From the cell containing the given text, extract its center point as (X, Y) coordinate. 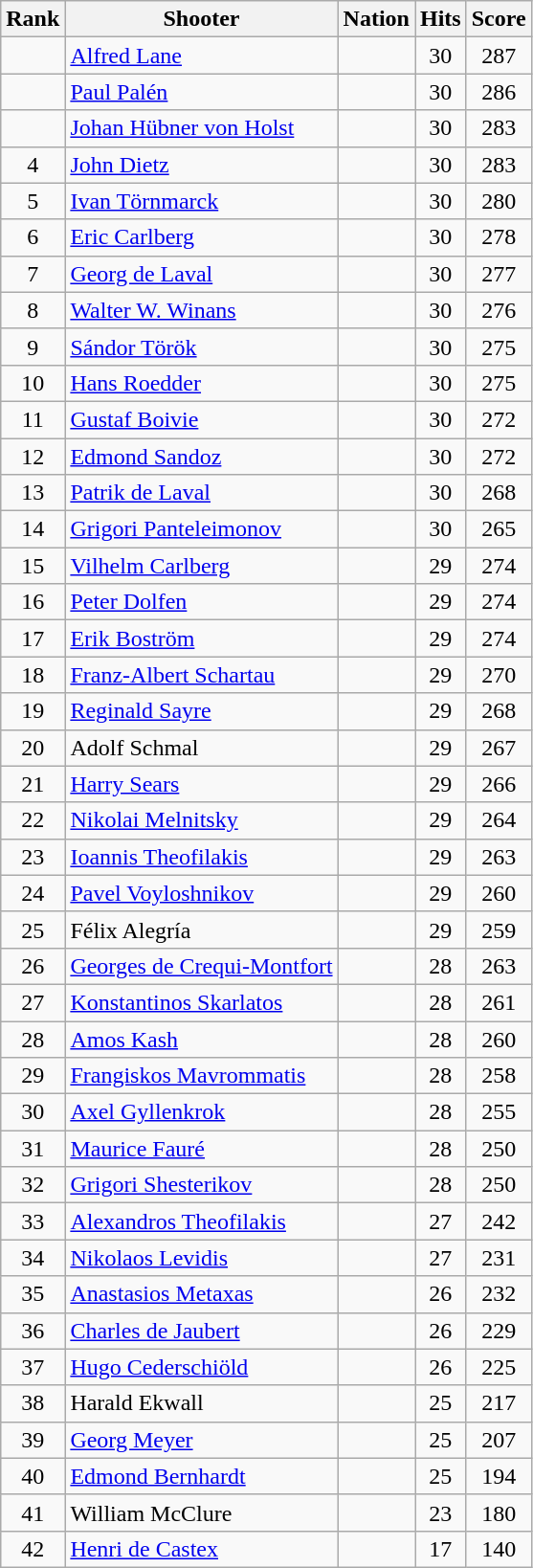
Johan Hübner von Holst (201, 128)
Georg de Laval (201, 274)
11 (33, 419)
40 (33, 1476)
Ioannis Theofilakis (201, 857)
276 (499, 310)
32 (33, 1185)
Henri de Castex (201, 1549)
Erik Boström (201, 638)
Grigori Panteleimonov (201, 529)
24 (33, 893)
John Dietz (201, 165)
7 (33, 274)
Gustaf Boivie (201, 419)
Alexandros Theofilakis (201, 1221)
41 (33, 1512)
217 (499, 1403)
Sándor Török (201, 347)
Hugo Cederschiöld (201, 1367)
Reginald Sayre (201, 711)
Amos Kash (201, 1039)
231 (499, 1258)
39 (33, 1440)
286 (499, 92)
Anastasios Metaxas (201, 1294)
Patrik de Laval (201, 493)
207 (499, 1440)
9 (33, 347)
Ivan Törnmarck (201, 201)
259 (499, 930)
261 (499, 1002)
42 (33, 1549)
Pavel Voyloshnikov (201, 893)
Peter Dolfen (201, 602)
8 (33, 310)
Shooter (201, 19)
Harald Ekwall (201, 1403)
264 (499, 820)
21 (33, 784)
4 (33, 165)
140 (499, 1549)
5 (33, 201)
225 (499, 1367)
Alfred Lane (201, 56)
229 (499, 1331)
Georges de Crequi-Montfort (201, 966)
16 (33, 602)
Axel Gyllenkrok (201, 1112)
255 (499, 1112)
Harry Sears (201, 784)
Maurice Fauré (201, 1149)
Hans Roedder (201, 383)
Nikolai Melnitsky (201, 820)
12 (33, 457)
Franz-Albert Schartau (201, 675)
William McClure (201, 1512)
36 (33, 1331)
38 (33, 1403)
265 (499, 529)
242 (499, 1221)
34 (33, 1258)
Grigori Shesterikov (201, 1185)
14 (33, 529)
20 (33, 748)
280 (499, 201)
267 (499, 748)
Hits (441, 19)
15 (33, 566)
13 (33, 493)
10 (33, 383)
Konstantinos Skarlatos (201, 1002)
180 (499, 1512)
31 (33, 1149)
Charles de Jaubert (201, 1331)
6 (33, 237)
277 (499, 274)
194 (499, 1476)
18 (33, 675)
Adolf Schmal (201, 748)
33 (33, 1221)
278 (499, 237)
232 (499, 1294)
Edmond Sandoz (201, 457)
Edmond Bernhardt (201, 1476)
19 (33, 711)
Eric Carlberg (201, 237)
270 (499, 675)
266 (499, 784)
Vilhelm Carlberg (201, 566)
Frangiskos Mavrommatis (201, 1076)
258 (499, 1076)
Rank (33, 19)
Walter W. Winans (201, 310)
Nation (376, 19)
Paul Palén (201, 92)
Nikolaos Levidis (201, 1258)
Score (499, 19)
37 (33, 1367)
22 (33, 820)
Georg Meyer (201, 1440)
Félix Alegría (201, 930)
35 (33, 1294)
287 (499, 56)
